Provide the [x, y] coordinate of the cell's center where the given text is located.  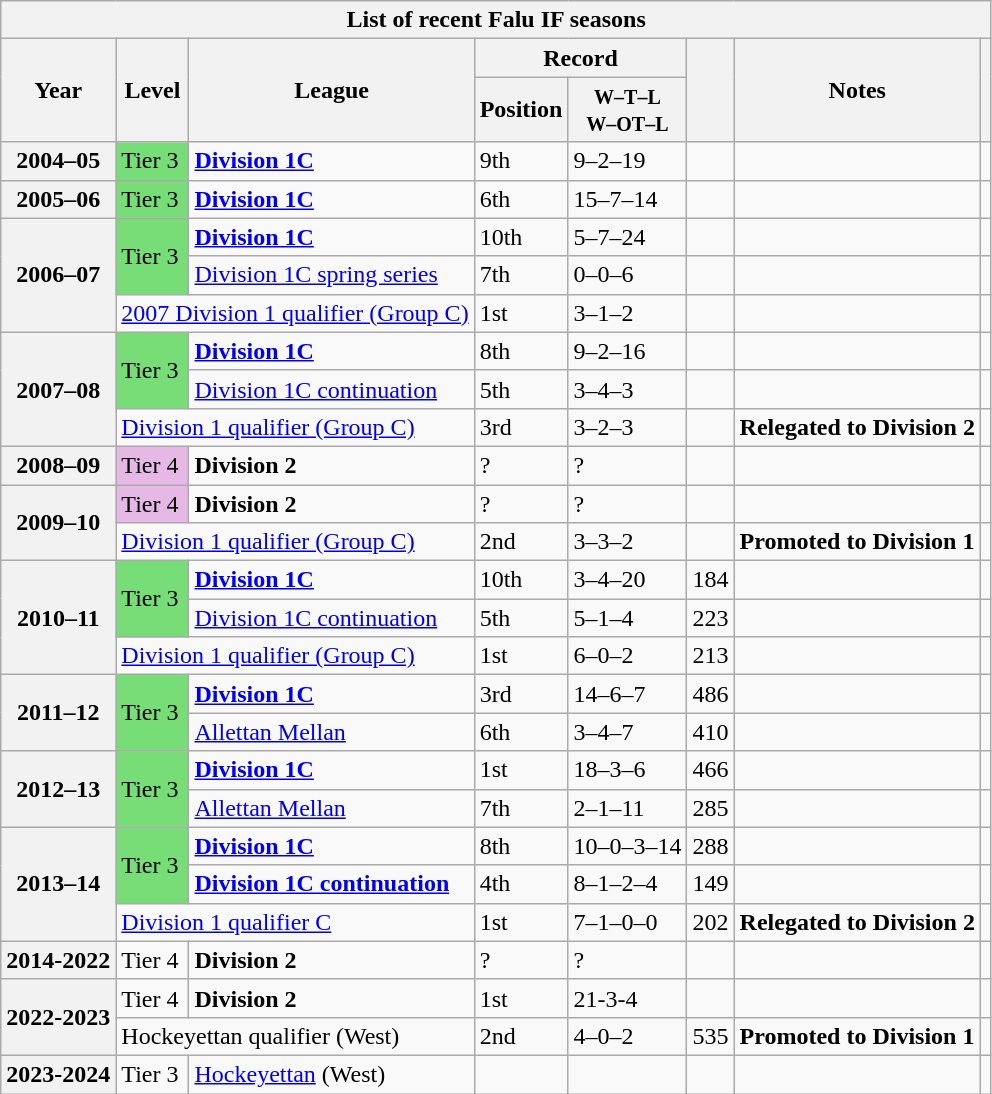
2013–14 [58, 884]
Record [580, 58]
285 [710, 808]
3–2–3 [628, 427]
3–4–20 [628, 580]
202 [710, 922]
League [332, 90]
9–2–16 [628, 351]
List of recent Falu IF seasons [496, 20]
2010–11 [58, 618]
W–T–LW–OT–L [628, 110]
2–1–11 [628, 808]
Notes [857, 90]
7–1–0–0 [628, 922]
2007–08 [58, 389]
Hockeyettan qualifier (West) [295, 1036]
Division 1 qualifier C [295, 922]
2009–10 [58, 522]
21-3-4 [628, 998]
466 [710, 770]
4th [521, 884]
Division 1C spring series [332, 275]
3–1–2 [628, 313]
213 [710, 656]
9th [521, 161]
2014-2022 [58, 960]
15–7–14 [628, 199]
4–0–2 [628, 1036]
535 [710, 1036]
2023-2024 [58, 1074]
288 [710, 846]
Year [58, 90]
184 [710, 580]
0–0–6 [628, 275]
410 [710, 732]
2022-2023 [58, 1017]
9–2–19 [628, 161]
2004–05 [58, 161]
10–0–3–14 [628, 846]
5–7–24 [628, 237]
223 [710, 618]
2012–13 [58, 789]
3–3–2 [628, 542]
3–4–3 [628, 389]
5–1–4 [628, 618]
2005–06 [58, 199]
18–3–6 [628, 770]
6–0–2 [628, 656]
2007 Division 1 qualifier (Group C) [295, 313]
8–1–2–4 [628, 884]
Hockeyettan (West) [332, 1074]
149 [710, 884]
14–6–7 [628, 694]
2008–09 [58, 465]
486 [710, 694]
2011–12 [58, 713]
3–4–7 [628, 732]
Level [152, 90]
2006–07 [58, 275]
Position [521, 110]
